Locate the cell with the specified text and output its [x, y] center coordinate. 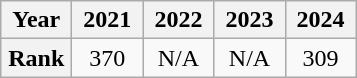
370 [108, 58]
Year [36, 20]
2023 [250, 20]
309 [320, 58]
2024 [320, 20]
2022 [178, 20]
2021 [108, 20]
Rank [36, 58]
